Return the [X, Y] coordinate for the center point of the cell that contains the specified text.  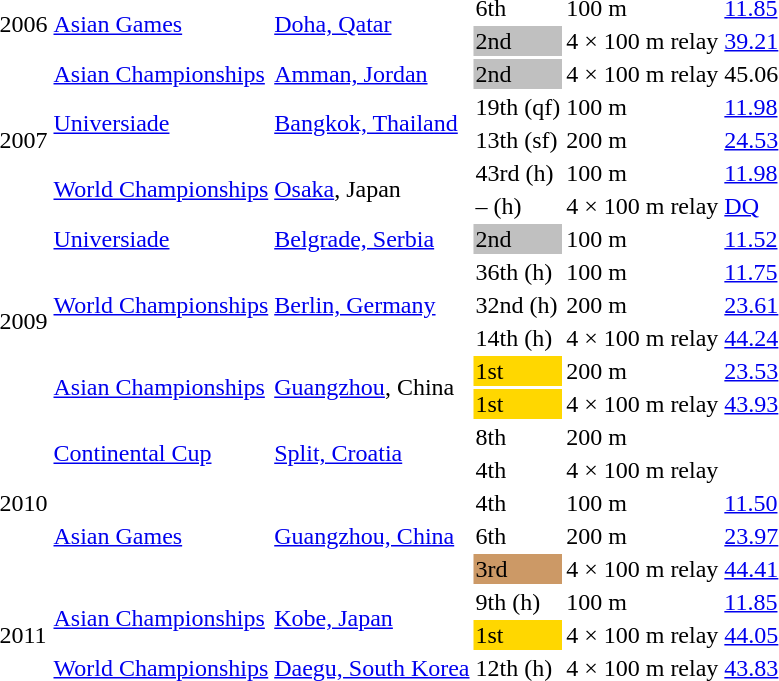
Belgrade, Serbia [372, 239]
14th (h) [518, 338]
Bangkok, Thailand [372, 124]
– (h) [518, 206]
Osaka, Japan [372, 190]
Split, Croatia [372, 454]
9th (h) [518, 602]
43rd (h) [518, 173]
Amman, Jordan [372, 74]
Continental Cup [161, 454]
6th [518, 536]
3rd [518, 569]
8th [518, 437]
32nd (h) [518, 305]
19th (qf) [518, 107]
Kobe, Japan [372, 618]
Berlin, Germany [372, 305]
Asian Games [161, 536]
13th (sf) [518, 140]
36th (h) [518, 272]
